For the text-containing cell, return its midpoint in [X, Y] coordinate format. 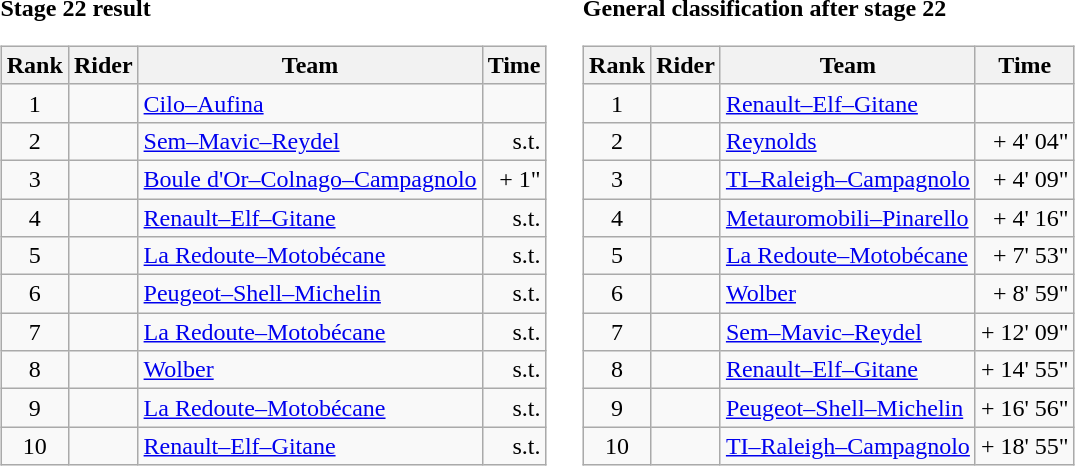
+ 12' 09" [1024, 332]
Metauromobili–Pinarello [848, 217]
+ 7' 53" [1024, 256]
Reynolds [848, 141]
+ 4' 04" [1024, 141]
+ 14' 55" [1024, 370]
+ 1" [514, 179]
+ 16' 56" [1024, 408]
+ 4' 09" [1024, 179]
+ 18' 55" [1024, 446]
+ 8' 59" [1024, 294]
Cilo–Aufina [310, 103]
Boule d'Or–Colnago–Campagnolo [310, 179]
+ 4' 16" [1024, 217]
